Find where the given text appears and provide that cell's center as (X, Y) coordinate. 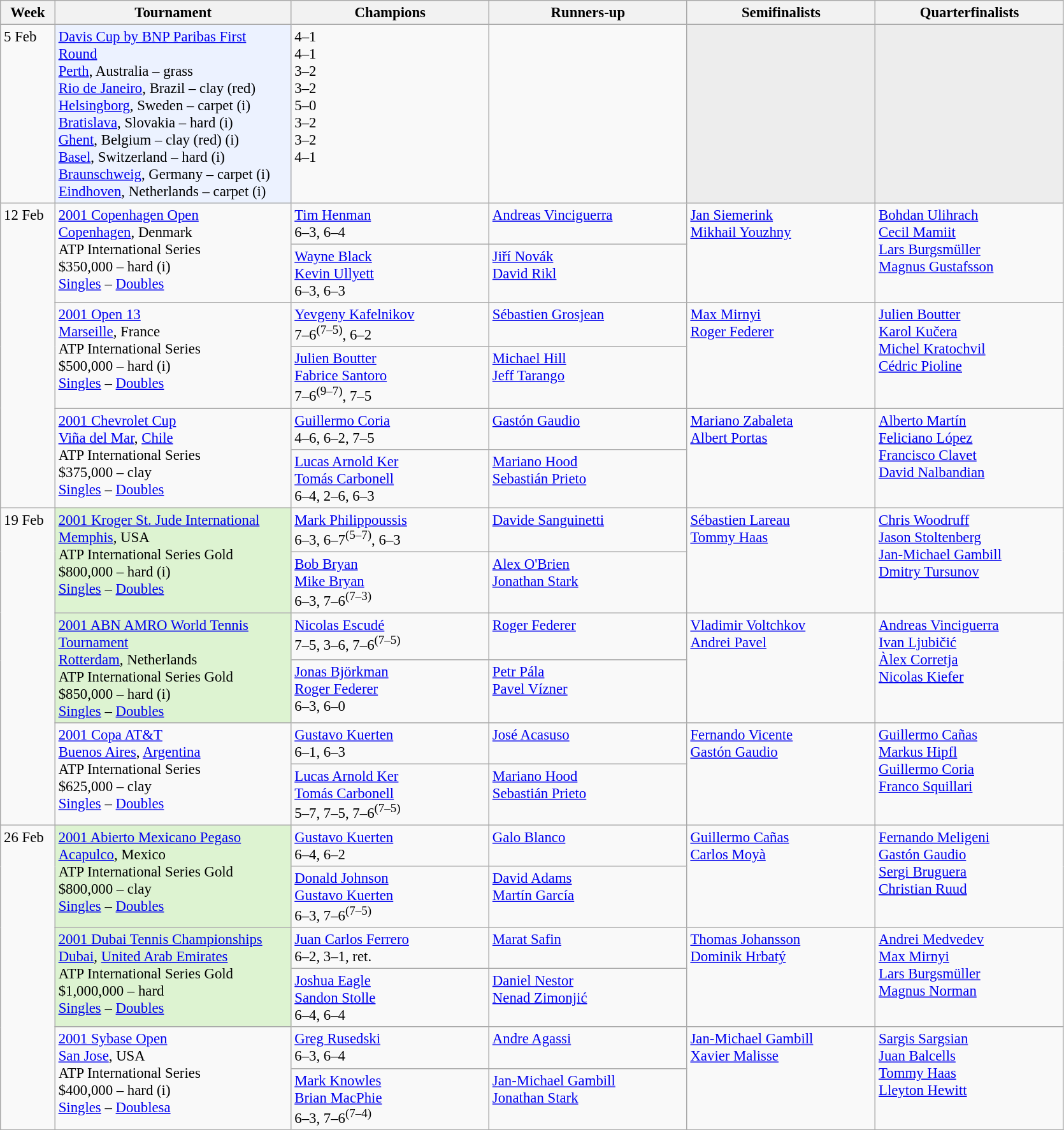
Mark Knowles Brian MacPhie 6–3, 7–6(7–4) (390, 1099)
Guillermo Cañas Markus Hipfl Guillermo Coria Franco Squillari (970, 775)
2001 Copa AT&T Buenos Aires, ArgentinaATP International Series$625,000 – clay Singles – Doubles (173, 775)
Jan Siemerink Mikhail Youzhny (781, 253)
Nicolas Escudé 7–5, 3–6, 7–6(7–5) (390, 636)
Sargis Sargsian Juan Balcells Tommy Haas Lleyton Hewitt (970, 1079)
Guillermo Coria 4–6, 6–2, 7–5 (390, 429)
2001 Abierto Mexicano Pegaso Acapulco, MexicoATP International Series Gold$800,000 – clay Singles – Doubles (173, 876)
Mark Philippoussis 6–3, 6–7(5–7), 6–3 (390, 530)
Michael Hill Jeff Tarango (589, 377)
Lucas Arnold Ker Tomás Carbonell 5–7, 7–5, 7–6(7–5) (390, 794)
2001 Open 13 Marseille, FranceATP International Series$500,000 – hard (i) Singles – Doubles (173, 355)
David Adams Martín García (589, 897)
2001 Dubai Tennis Championships Dubai, United Arab EmiratesATP International Series Gold$1,000,000 – hard Singles – Doubles (173, 977)
Chris Woodruff Jason Stoltenberg Jan-Michael Gambill Dmitry Tursunov (970, 561)
26 Feb (28, 978)
Yevgeny Kafelnikov 7–6(7–5), 6–2 (390, 325)
Joshua Eagle Sandon Stolle 6–4, 6–4 (390, 998)
2001 Kroger St. Jude International Memphis, USAATP International Series Gold$800,000 – hard (i) Singles – Doubles (173, 561)
Andre Agassi (589, 1048)
2001 Copenhagen Open Copenhagen, DenmarkATP International Series$350,000 – hard (i) Singles – Doubles (173, 253)
Guillermo Cañas Carlos Moyà (781, 876)
Davide Sanguinetti (589, 530)
Jonas Björkman Roger Federer 6–3, 6–0 (390, 691)
Petr Pála Pavel Vízner (589, 691)
Quarterfinalists (970, 13)
Marat Safin (589, 948)
Sébastien Grosjean (589, 325)
Mariano Zabaleta Albert Portas (781, 458)
José Acasuso (589, 744)
Wayne Black Kevin Ullyett 6–3, 6–3 (390, 274)
Andrei Medvedev Max Mirnyi Lars Burgsmüller Magnus Norman (970, 977)
19 Feb (28, 666)
Donald Johnson Gustavo Kuerten 6–3, 7–6(7–5) (390, 897)
Andreas Vinciguerra (589, 224)
Greg Rusedski 6–3, 6–4 (390, 1048)
Max Mirnyi Roger Federer (781, 355)
Champions (390, 13)
5 Feb (28, 115)
Runners-up (589, 13)
Gustavo Kuerten 6–1, 6–3 (390, 744)
Alex O'Brien Jonathan Stark (589, 582)
Bob Bryan Mike Bryan 6–3, 7–6(7–3) (390, 582)
Sébastien Lareau Tommy Haas (781, 561)
Jan-Michael Gambill Xavier Malisse (781, 1079)
Fernando Vicente Gastón Gaudio (781, 775)
Gustavo Kuerten 6–4, 6–2 (390, 846)
Fernando Meligeni Gastón Gaudio Sergi Bruguera Christian Ruud (970, 876)
2001 Chevrolet Cup Viña del Mar, ChileATP International Series$375,000 – clay Singles – Doubles (173, 458)
Jan-Michael Gambill Jonathan Stark (589, 1099)
2001 Sybase Open San Jose, USAATP International Series$400,000 – hard (i) Singles – Doublesa (173, 1079)
12 Feb (28, 355)
Julien Boutter Karol Kučera Michel Kratochvil Cédric Pioline (970, 355)
Tournament (173, 13)
Andreas Vinciguerra Ivan Ljubičić Àlex Corretja Nicolas Kiefer (970, 668)
Thomas Johansson Dominik Hrbatý (781, 977)
Jiří Novák David Rikl (589, 274)
Tim Henman 6–3, 6–4 (390, 224)
Bohdan Ulihrach Cecil Mamiit Lars Burgsmüller Magnus Gustafsson (970, 253)
Galo Blanco (589, 846)
Alberto Martín Feliciano López Francisco Clavet David Nalbandian (970, 458)
Week (28, 13)
Julien Boutter Fabrice Santoro 7–6(9–7), 7–5 (390, 377)
4–1 4–1 3–2 3–2 5–0 3–2 3–2 4–1 (390, 115)
Vladimir Voltchkov Andrei Pavel (781, 668)
2001 ABN AMRO World Tennis Tournament Rotterdam, NetherlandsATP International Series Gold$850,000 – hard (i) Singles – Doubles (173, 668)
Lucas Arnold Ker Tomás Carbonell 6–4, 2–6, 6–3 (390, 478)
Daniel Nestor Nenad Zimonjić (589, 998)
Juan Carlos Ferrero 6–2, 3–1, ret. (390, 948)
Semifinalists (781, 13)
Roger Federer (589, 636)
Gastón Gaudio (589, 429)
